Search for the cell housing the specified text and yield its [X, Y] center coordinate. 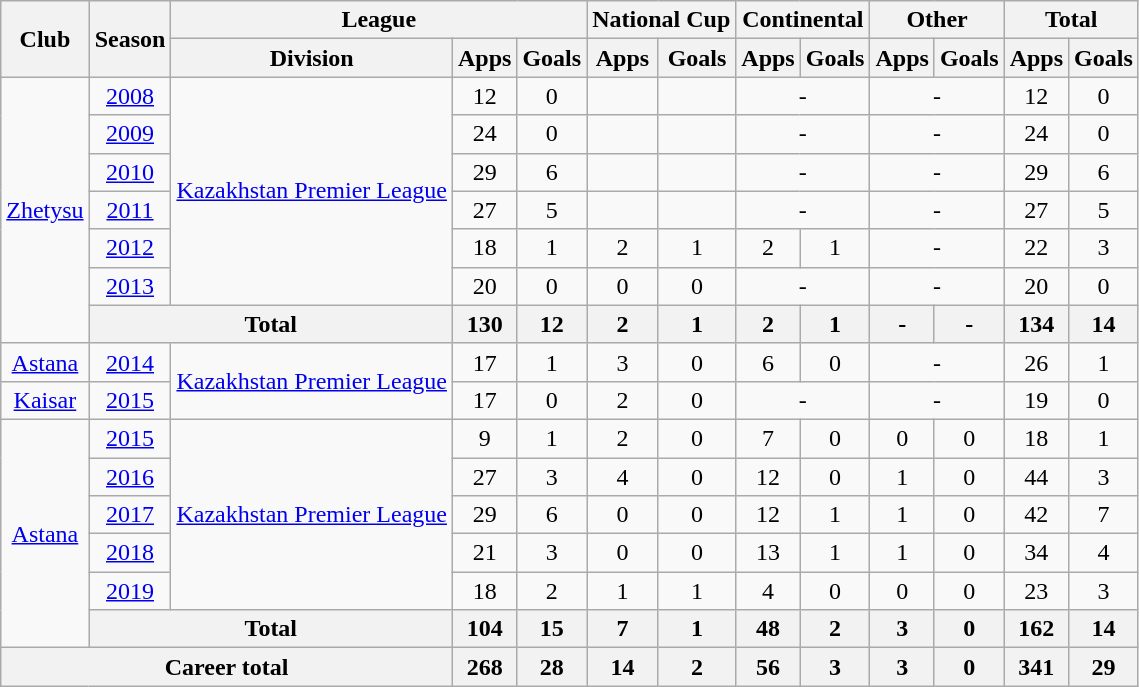
2008 [130, 96]
Division [312, 58]
2014 [130, 362]
21 [484, 553]
Kaisar [45, 400]
2011 [130, 210]
Club [45, 39]
2010 [130, 172]
104 [484, 629]
134 [1036, 324]
44 [1036, 477]
26 [1036, 362]
2018 [130, 553]
23 [1036, 591]
Continental [803, 20]
Zhetysu [45, 210]
Other [937, 20]
341 [1036, 667]
22 [1036, 248]
19 [1036, 400]
2009 [130, 134]
Season [130, 39]
56 [768, 667]
13 [768, 553]
League [379, 20]
28 [552, 667]
42 [1036, 515]
2016 [130, 477]
2019 [130, 591]
2012 [130, 248]
National Cup [662, 20]
Career total [227, 667]
2013 [130, 286]
130 [484, 324]
9 [484, 438]
2017 [130, 515]
162 [1036, 629]
268 [484, 667]
15 [552, 629]
48 [768, 629]
34 [1036, 553]
